Capture the cell that displays the provided text and extract its [X, Y] central coordinate. 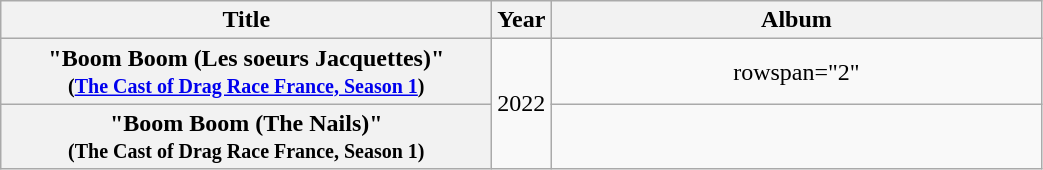
"Boom Boom (The Nails)"(The Cast of Drag Race France, Season 1) [246, 136]
"Boom Boom (Les soeurs Jacquettes)"(The Cast of Drag Race France, Season 1) [246, 72]
Title [246, 20]
Album [796, 20]
rowspan="2" [796, 72]
Year [522, 20]
2022 [522, 104]
